Provide the [X, Y] coordinate of the cell's center where the given text is located.  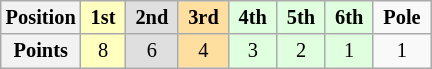
4th [253, 17]
4 [203, 51]
8 [104, 51]
Points [41, 51]
3rd [203, 17]
5th [301, 17]
2nd [152, 17]
Pole [402, 17]
2 [301, 51]
1st [104, 17]
6th [349, 17]
6 [152, 51]
3 [253, 51]
Position [41, 17]
